Identify which cell holds the provided text, then report its [X, Y] central coordinate. 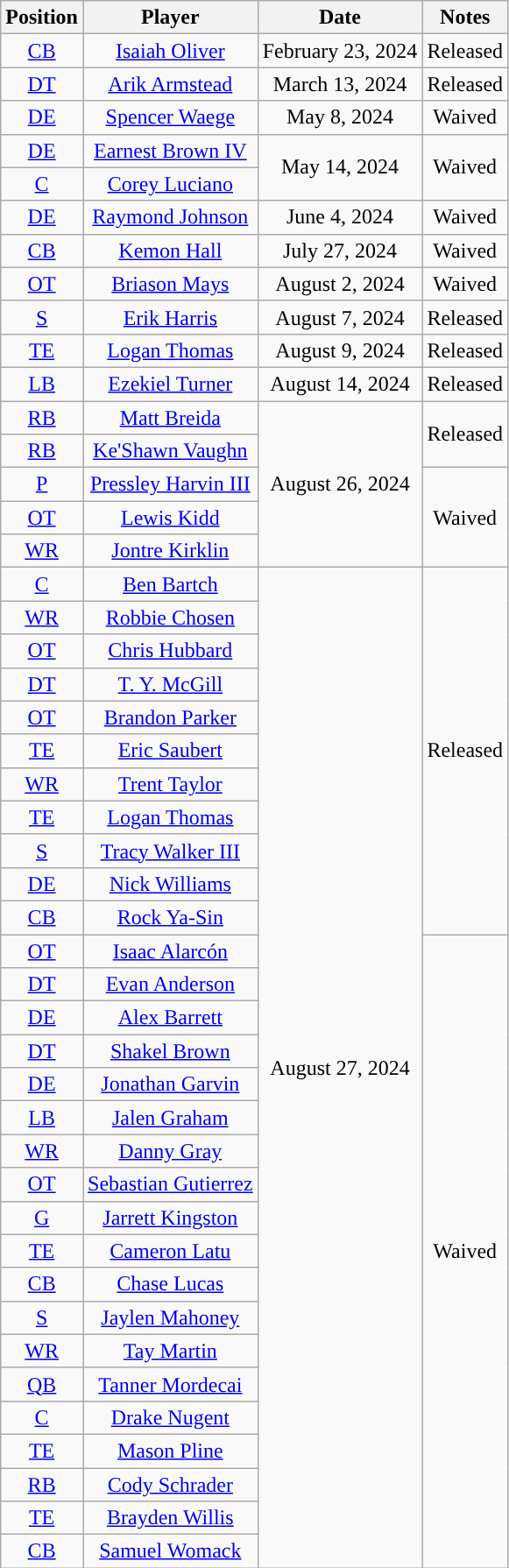
Position [42, 18]
Chris Hubbard [170, 651]
Trent Taylor [170, 784]
Jalen Graham [170, 1118]
Alex Barrett [170, 1018]
Evan Anderson [170, 985]
Tracy Walker III [170, 851]
August 26, 2024 [340, 484]
Matt Breida [170, 418]
Arik Armstead [170, 84]
Ke'Shawn Vaughn [170, 451]
Tanner Mordecai [170, 1384]
Brandon Parker [170, 717]
May 14, 2024 [340, 167]
Erik Harris [170, 317]
Eric Saubert [170, 751]
Jaylen Mahoney [170, 1317]
QB [42, 1384]
Rock Ya-Sin [170, 917]
Sebastian Gutierrez [170, 1184]
August 27, 2024 [340, 1068]
Spencer Waege [170, 117]
Mason Pline [170, 1451]
Player [170, 18]
Samuel Womack [170, 1551]
Jarrett Kingston [170, 1218]
P [42, 484]
Jontre Kirklin [170, 551]
Notes [465, 18]
Kemon Hall [170, 251]
Drake Nugent [170, 1417]
Lewis Kidd [170, 518]
Cody Schrader [170, 1485]
August 9, 2024 [340, 350]
Ben Bartch [170, 584]
G [42, 1218]
Robbie Chosen [170, 618]
Nick Williams [170, 884]
March 13, 2024 [340, 84]
Earnest Brown IV [170, 151]
July 27, 2024 [340, 251]
Briason Mays [170, 284]
Raymond Johnson [170, 217]
Corey Luciano [170, 184]
T. Y. McGill [170, 684]
Isaiah Oliver [170, 51]
August 2, 2024 [340, 284]
Pressley Harvin III [170, 484]
Brayden Willis [170, 1518]
Tay Martin [170, 1351]
February 23, 2024 [340, 51]
Cameron Latu [170, 1251]
Isaac Alarcón [170, 950]
Ezekiel Turner [170, 384]
Chase Lucas [170, 1284]
August 7, 2024 [340, 317]
June 4, 2024 [340, 217]
Jonathan Garvin [170, 1084]
Danny Gray [170, 1151]
Date [340, 18]
Shakel Brown [170, 1051]
May 8, 2024 [340, 117]
August 14, 2024 [340, 384]
